Determine the (x, y) coordinate at the center of the cell enclosing the given text.  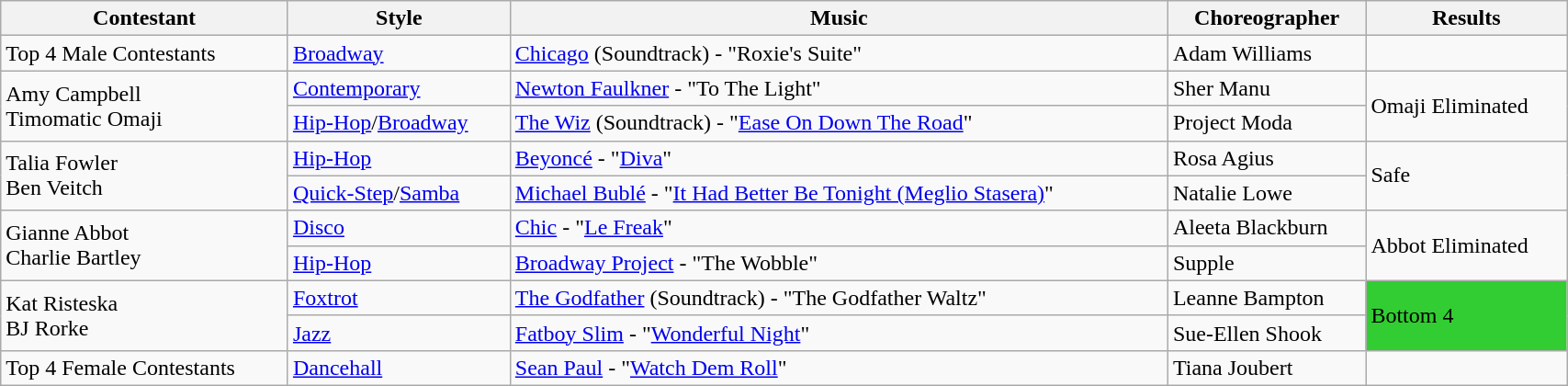
Top 4 Male Contestants (145, 53)
Hip-Hop/Broadway (399, 123)
Safe (1466, 176)
Contestant (145, 18)
Kat Risteska BJ Rorke (145, 315)
Tiana Joubert (1266, 368)
Newton Faulkner - "To The Light" (839, 88)
Talia Fowler Ben Veitch (145, 176)
Sean Paul - "Watch Dem Roll" (839, 368)
Supple (1266, 263)
Rosa Agius (1266, 158)
Beyoncé - "Diva" (839, 158)
Adam Williams (1266, 53)
Fatboy Slim - "Wonderful Night" (839, 333)
Broadway (399, 53)
Dancehall (399, 368)
The Godfather (Soundtrack) - "The Godfather Waltz" (839, 298)
Chic - "Le Freak" (839, 228)
Style (399, 18)
Aleeta Blackburn (1266, 228)
Jazz (399, 333)
Michael Bublé - "It Had Better Be Tonight (Meglio Stasera)" (839, 193)
Disco (399, 228)
The Wiz (Soundtrack) - "Ease On Down The Road" (839, 123)
Abbot Eliminated (1466, 245)
Music (839, 18)
Sher Manu (1266, 88)
Results (1466, 18)
Bottom 4 (1466, 315)
Foxtrot (399, 298)
Amy Campbell Timomatic Omaji (145, 106)
Contemporary (399, 88)
Omaji Eliminated (1466, 106)
Broadway Project - "The Wobble" (839, 263)
Project Moda (1266, 123)
Quick-Step/Samba (399, 193)
Natalie Lowe (1266, 193)
Sue-Ellen Shook (1266, 333)
Leanne Bampton (1266, 298)
Choreographer (1266, 18)
Gianne Abbot Charlie Bartley (145, 245)
Top 4 Female Contestants (145, 368)
Chicago (Soundtrack) - "Roxie's Suite" (839, 53)
